Capture the cell that displays the provided text and extract its (X, Y) central coordinate. 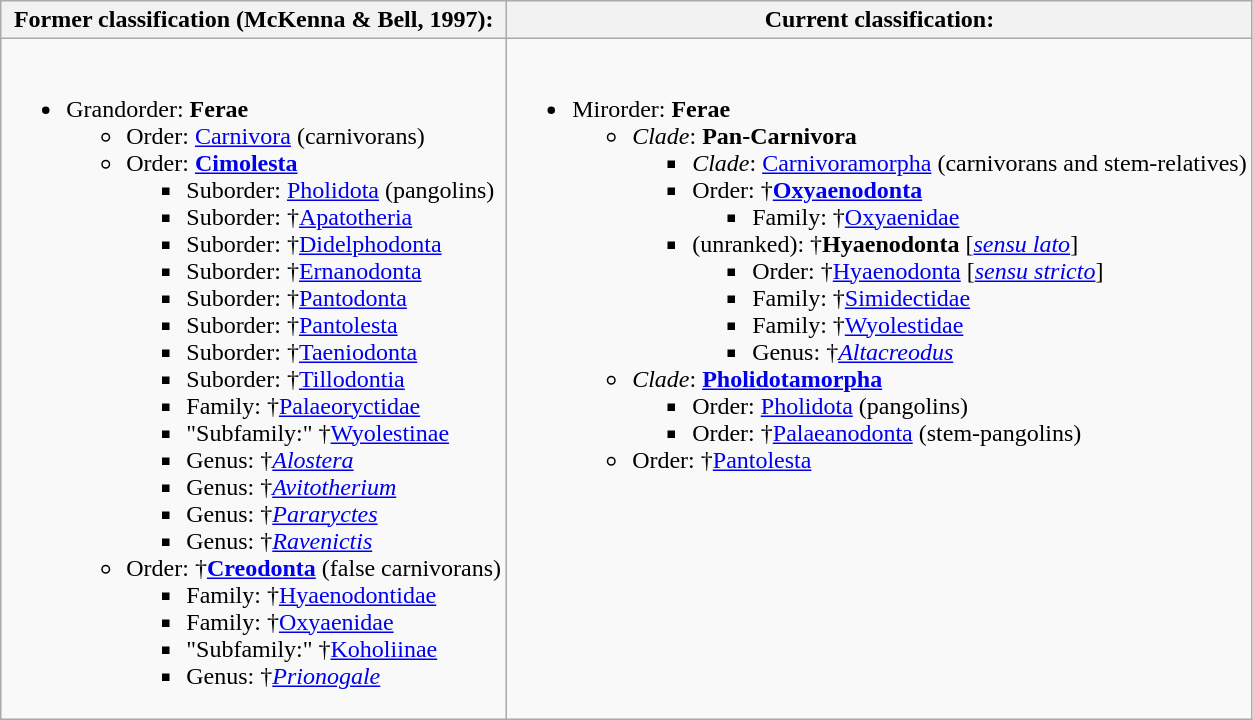
Former classification (McKenna & Bell, 1997): (254, 20)
Current classification: (880, 20)
